Extract the (x, y) coordinate from the center of the cell holding the provided text.  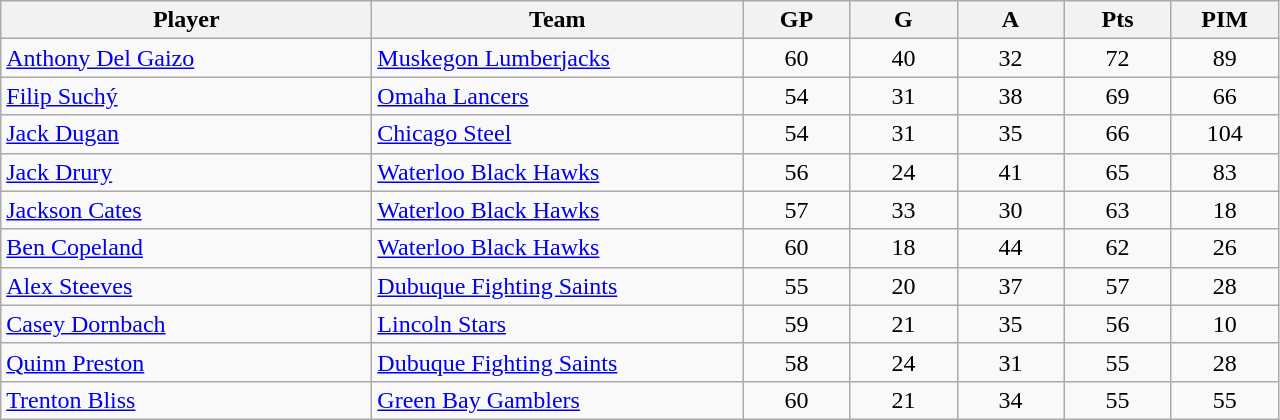
104 (1224, 134)
Green Bay Gamblers (558, 400)
Team (558, 20)
A (1010, 20)
Chicago Steel (558, 134)
32 (1010, 58)
10 (1224, 324)
37 (1010, 286)
Quinn Preston (186, 362)
Lincoln Stars (558, 324)
41 (1010, 172)
89 (1224, 58)
Jack Dugan (186, 134)
Player (186, 20)
Omaha Lancers (558, 96)
G (904, 20)
33 (904, 210)
63 (1118, 210)
44 (1010, 248)
Casey Dornbach (186, 324)
Muskegon Lumberjacks (558, 58)
Ben Copeland (186, 248)
20 (904, 286)
58 (796, 362)
26 (1224, 248)
Jackson Cates (186, 210)
GP (796, 20)
Alex Steeves (186, 286)
PIM (1224, 20)
Filip Suchý (186, 96)
83 (1224, 172)
69 (1118, 96)
38 (1010, 96)
59 (796, 324)
30 (1010, 210)
Jack Drury (186, 172)
Trenton Bliss (186, 400)
Anthony Del Gaizo (186, 58)
62 (1118, 248)
65 (1118, 172)
72 (1118, 58)
40 (904, 58)
34 (1010, 400)
Pts (1118, 20)
